Detect which cell encompasses the target text, then output its (X, Y) center coordinate. 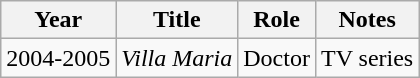
Title (177, 20)
2004-2005 (58, 58)
Year (58, 20)
Notes (366, 20)
Doctor (277, 58)
Role (277, 20)
TV series (366, 58)
Villa Maria (177, 58)
